Pinpoint the cell where the given text exists, returning its [x, y] midpoint coordinate. 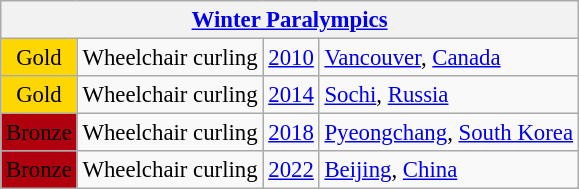
2014 [291, 95]
2022 [291, 170]
Pyeongchang, South Korea [448, 133]
2018 [291, 133]
Sochi, Russia [448, 95]
Beijing, China [448, 170]
Winter Paralympics [290, 20]
2010 [291, 58]
Vancouver, Canada [448, 58]
